Locate the cell with the specified text and output its (x, y) center coordinate. 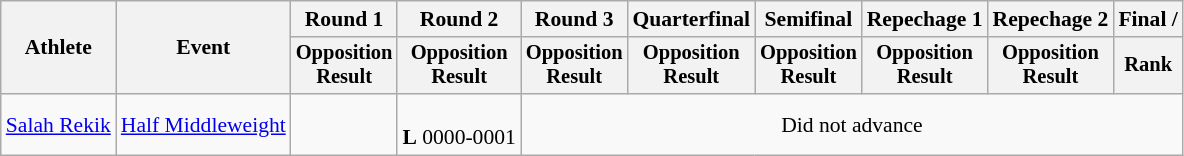
Semifinal (808, 19)
Final / (1148, 19)
Athlete (58, 48)
Event (204, 48)
Round 1 (344, 19)
L 0000-0001 (458, 124)
Round 2 (458, 19)
Did not advance (852, 124)
Repechage 2 (1051, 19)
Rank (1148, 66)
Quarterfinal (691, 19)
Repechage 1 (925, 19)
Half Middleweight (204, 124)
Round 3 (574, 19)
Salah Rekik (58, 124)
